Capture the cell that displays the provided text and extract its [x, y] central coordinate. 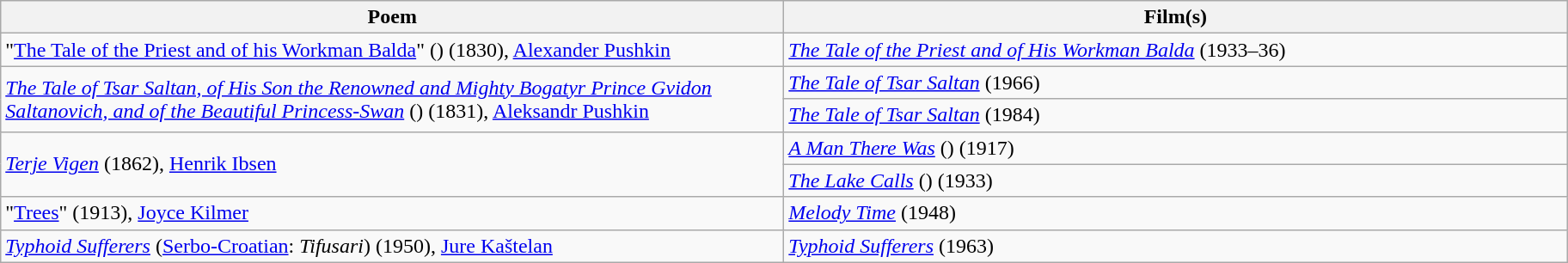
Typhoid Sufferers (Serbo-Croatian: Tifusari) (1950), Jure Kaštelan [392, 246]
Melody Time (1948) [1176, 213]
Typhoid Sufferers (1963) [1176, 246]
Terje Vigen (1862), Henrik Ibsen [392, 164]
The Tale of Tsar Saltan (1984) [1176, 115]
"Trees" (1913), Joyce Kilmer [392, 213]
The Lake Calls () (1933) [1176, 180]
"The Tale of the Priest and of his Workman Balda" () (1830), Alexander Pushkin [392, 50]
Film(s) [1176, 17]
The Tale of Tsar Saltan (1966) [1176, 83]
A Man There Was () (1917) [1176, 148]
The Tale of the Priest and of His Workman Balda (1933–36) [1176, 50]
Poem [392, 17]
